Search for the cell housing the specified text and yield its (X, Y) center coordinate. 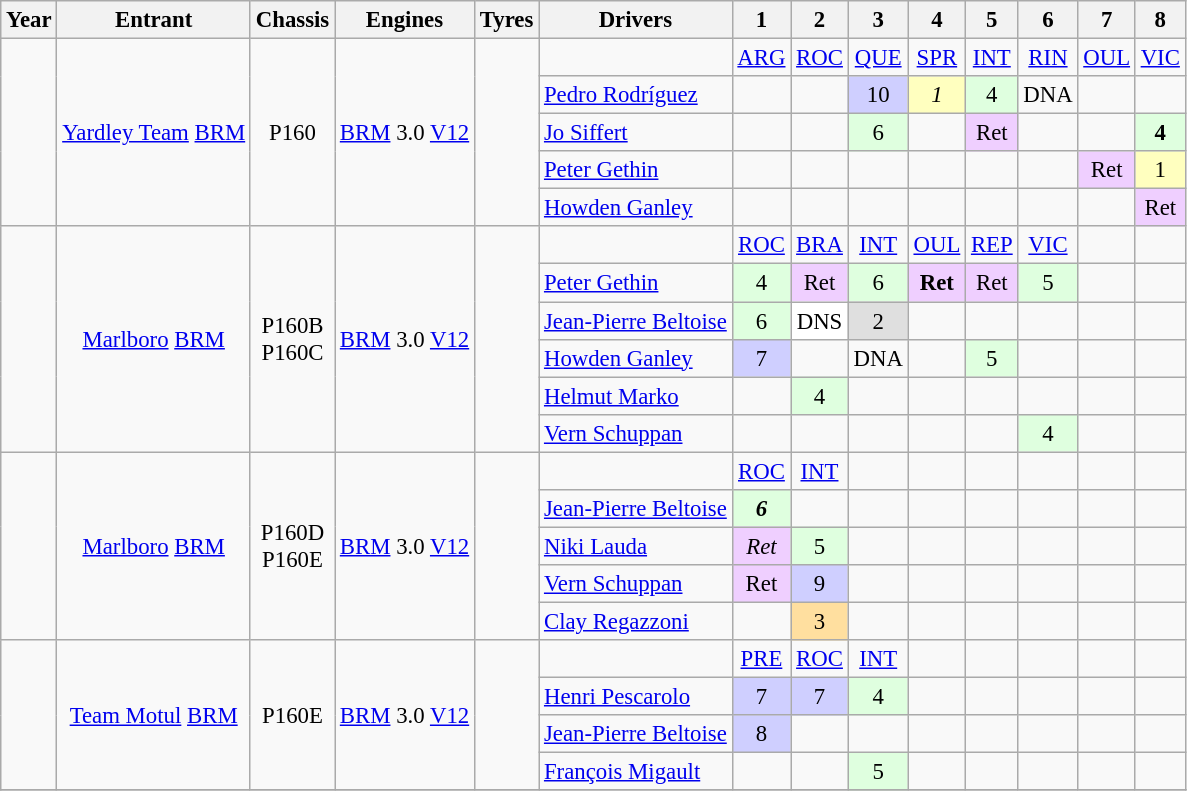
P160BP160C (292, 339)
10 (878, 95)
P160E (292, 715)
Year (29, 20)
ARG (762, 58)
DNS (820, 321)
P160DP160E (292, 546)
BRA (820, 245)
Tyres (506, 20)
Jo Siffert (636, 133)
REP (992, 245)
RIN (1048, 58)
SPR (936, 58)
Team Motul BRM (154, 715)
9 (820, 584)
P160 (292, 133)
Entrant (154, 20)
Drivers (636, 20)
PRE (762, 659)
Henri Pescarolo (636, 697)
Clay Regazzoni (636, 621)
François Migault (636, 772)
Helmut Marko (636, 396)
QUE (878, 58)
Chassis (292, 20)
Pedro Rodríguez (636, 95)
Engines (405, 20)
Niki Lauda (636, 546)
Yardley Team BRM (154, 133)
